Return (x, y) of the center of cell containing provided text 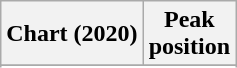
Chart (2020) (72, 34)
Peakposition (189, 34)
